Capture the cell that displays the provided text and extract its (x, y) central coordinate. 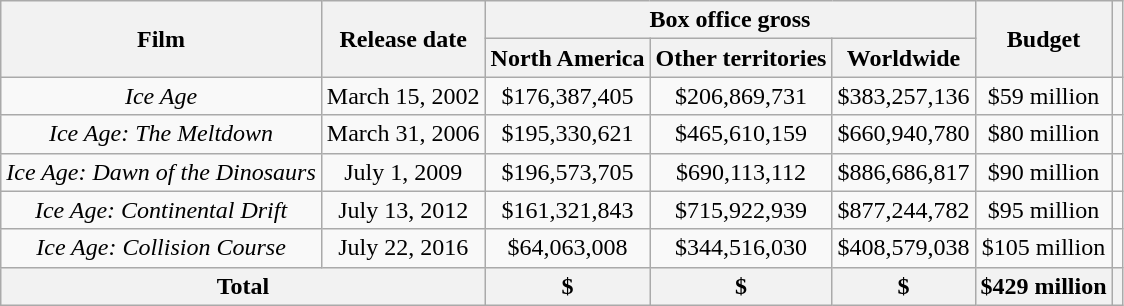
July 1, 2009 (403, 172)
$161,321,843 (568, 210)
$690,113,112 (741, 172)
$877,244,782 (904, 210)
North America (568, 58)
March 31, 2006 (403, 134)
$90 million (1044, 172)
$64,063,008 (568, 248)
Other territories (741, 58)
$80 million (1044, 134)
Film (162, 39)
$660,940,780 (904, 134)
$95 million (1044, 210)
Ice Age: Continental Drift (162, 210)
Ice Age: Dawn of the Dinosaurs (162, 172)
Ice Age: Collision Course (162, 248)
$344,516,030 (741, 248)
Ice Age (162, 96)
$465,610,159 (741, 134)
Budget (1044, 39)
$429 million (1044, 286)
$105 million (1044, 248)
$383,257,136 (904, 96)
Ice Age: The Meltdown (162, 134)
$59 million (1044, 96)
$206,869,731 (741, 96)
Box office gross (730, 20)
$196,573,705 (568, 172)
March 15, 2002 (403, 96)
Total (243, 286)
Release date (403, 39)
$176,387,405 (568, 96)
$715,922,939 (741, 210)
July 13, 2012 (403, 210)
$886,686,817 (904, 172)
$408,579,038 (904, 248)
$195,330,621 (568, 134)
Worldwide (904, 58)
July 22, 2016 (403, 248)
